Provide the [x, y] coordinate of the cell's center where the given text is located.  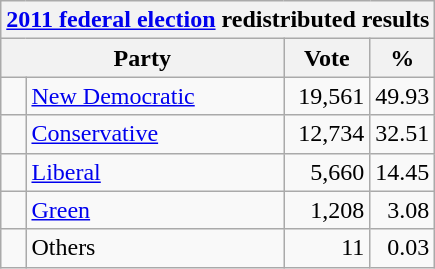
1,208 [327, 210]
2011 federal election redistributed results [218, 20]
Party [142, 58]
32.51 [402, 134]
0.03 [402, 248]
11 [327, 248]
19,561 [327, 96]
49.93 [402, 96]
New Democratic [155, 96]
5,660 [327, 172]
Vote [327, 58]
3.08 [402, 210]
Liberal [155, 172]
Green [155, 210]
14.45 [402, 172]
Conservative [155, 134]
Others [155, 248]
12,734 [327, 134]
% [402, 58]
